Detect which cell encompasses the target text, then output its [x, y] center coordinate. 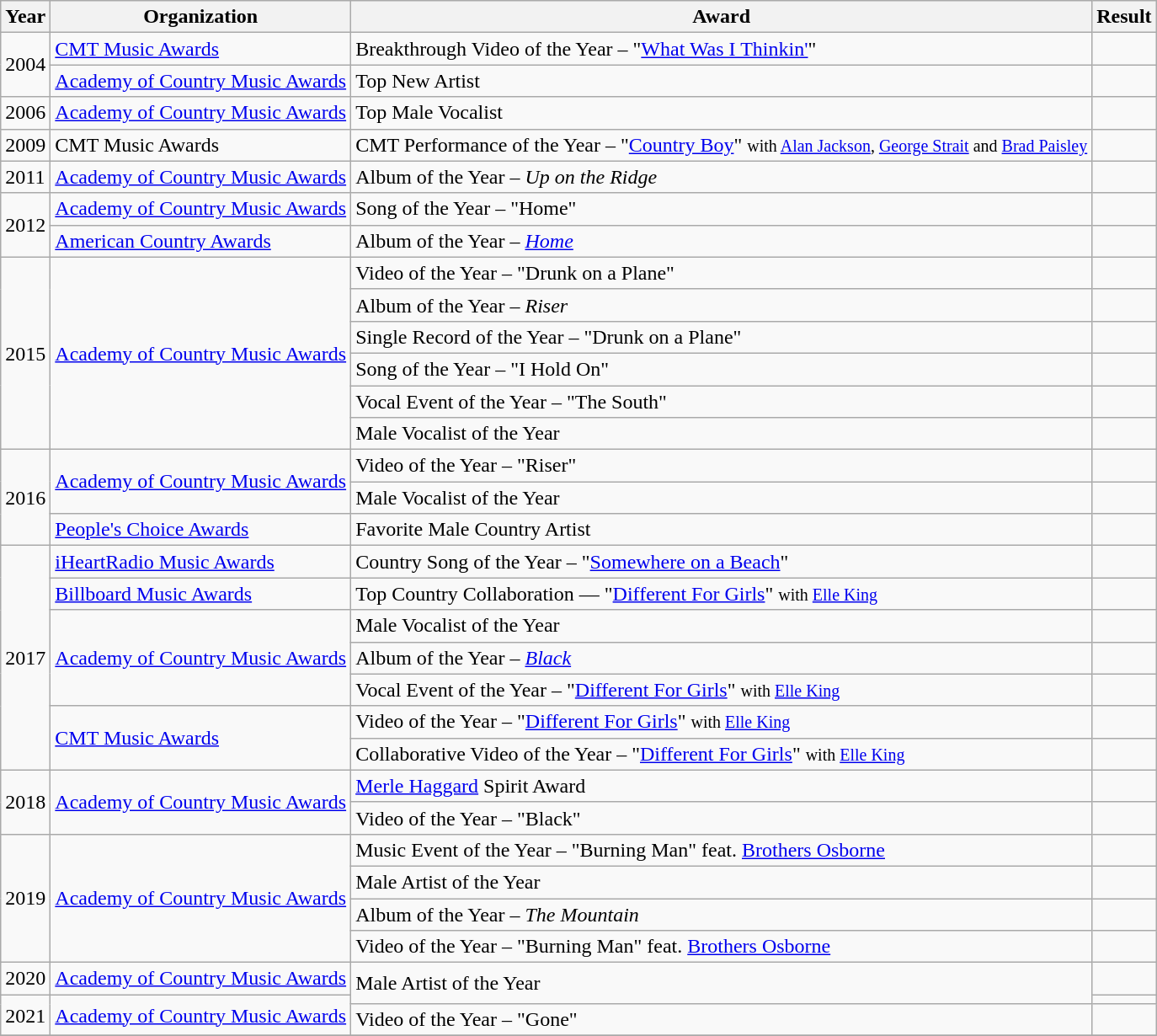
Video of the Year – "Riser" [722, 466]
Collaborative Video of the Year – "Different For Girls" with Elle King [722, 754]
Vocal Event of the Year – "The South" [722, 402]
Album of the Year – Black [722, 658]
Result [1124, 17]
Album of the Year – Riser [722, 305]
Album of the Year – Home [722, 241]
2017 [25, 658]
2006 [25, 113]
Country Song of the Year – "Somewhere on a Beach" [722, 562]
Breakthrough Video of the Year – "What Was I Thinkin'" [722, 49]
Video of the Year – "Burning Man" feat. Brothers Osborne [722, 947]
American Country Awards [200, 241]
Vocal Event of the Year – "Different For Girls" with Elle King [722, 690]
Song of the Year – "Home" [722, 209]
Year [25, 17]
Top New Artist [722, 81]
Album of the Year – The Mountain [722, 914]
Award [722, 17]
People's Choice Awards [200, 530]
2009 [25, 145]
CMT Performance of the Year – "Country Boy" with Alan Jackson, George Strait and Brad Paisley [722, 145]
Song of the Year – "I Hold On" [722, 369]
Album of the Year – Up on the Ridge [722, 177]
2015 [25, 353]
Top Male Vocalist [722, 113]
Single Record of the Year – "Drunk on a Plane" [722, 337]
2004 [25, 65]
iHeartRadio Music Awards [200, 562]
2021 [25, 1016]
2020 [25, 979]
Video of the Year – "Gone" [722, 1020]
Top Country Collaboration — "Different For Girls" with Elle King [722, 594]
Favorite Male Country Artist [722, 530]
Merle Haggard Spirit Award [722, 786]
Video of the Year – "Drunk on a Plane" [722, 273]
Billboard Music Awards [200, 594]
Music Event of the Year – "Burning Man" feat. Brothers Osborne [722, 850]
Video of the Year – "Black" [722, 818]
2012 [25, 225]
2011 [25, 177]
2016 [25, 498]
2018 [25, 802]
Video of the Year – "Different For Girls" with Elle King [722, 722]
Organization [200, 17]
2019 [25, 898]
